Identify which cell holds the provided text, then report its (x, y) central coordinate. 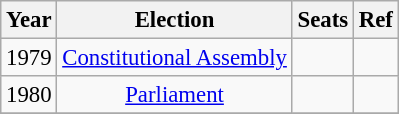
Year (29, 20)
Ref (376, 20)
1979 (29, 58)
Constitutional Assembly (174, 58)
Parliament (174, 95)
1980 (29, 95)
Election (174, 20)
Seats (322, 20)
